Pinpoint the cell where the given text exists, returning its (x, y) midpoint coordinate. 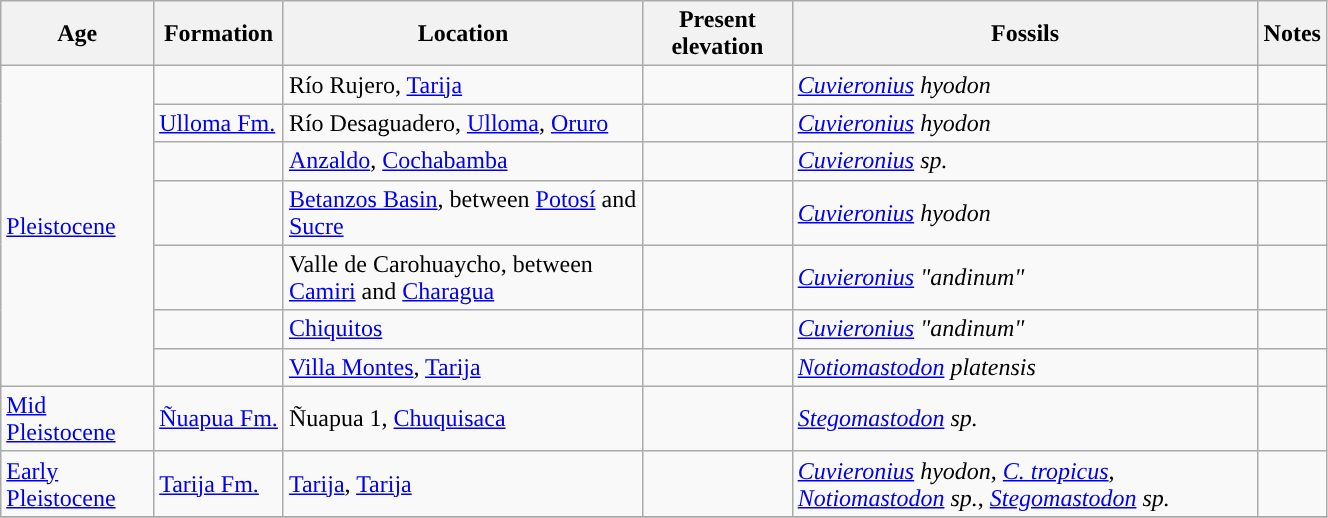
Present elevation (718, 34)
Formation (219, 34)
Anzaldo, Cochabamba (462, 161)
Tarija Fm. (219, 484)
Notiomastodon platensis (1025, 367)
Stegomastodon sp. (1025, 418)
Ñuapua 1, Chuquisaca (462, 418)
Mid Pleistocene (78, 418)
Valle de Carohuaycho, between Camiri and Charagua (462, 278)
Age (78, 34)
Notes (1292, 34)
Ulloma Fm. (219, 123)
Early Pleistocene (78, 484)
Río Desaguadero, Ulloma, Oruro (462, 123)
Chiquitos (462, 329)
Cuvieronius sp. (1025, 161)
Pleistocene (78, 226)
Location (462, 34)
Río Rujero, Tarija (462, 85)
Villa Montes, Tarija (462, 367)
Ñuapua Fm. (219, 418)
Betanzos Basin, between Potosí and Sucre (462, 212)
Fossils (1025, 34)
Cuvieronius hyodon, C. tropicus, Notiomastodon sp., Stegomastodon sp. (1025, 484)
Tarija, Tarija (462, 484)
